For the text-containing cell, return its midpoint in [x, y] coordinate format. 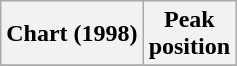
Peakposition [189, 34]
Chart (1998) [72, 34]
